Detect which cell encompasses the target text, then output its [X, Y] center coordinate. 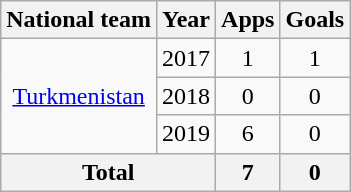
Apps [248, 20]
National team [79, 20]
Year [186, 20]
6 [248, 134]
7 [248, 172]
Total [108, 172]
2018 [186, 96]
2019 [186, 134]
2017 [186, 58]
Turkmenistan [79, 96]
Goals [315, 20]
